Determine the [X, Y] coordinate at the center of the cell enclosing the given text.  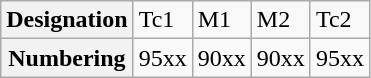
Designation [67, 20]
M2 [280, 20]
Tc1 [162, 20]
M1 [222, 20]
Numbering [67, 58]
Tc2 [340, 20]
